Locate the cell with the specified text and output its (X, Y) center coordinate. 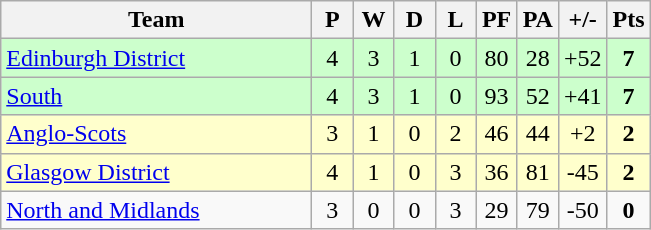
79 (538, 210)
81 (538, 172)
+41 (582, 96)
44 (538, 134)
80 (496, 58)
+2 (582, 134)
Anglo-Scots (156, 134)
52 (538, 96)
28 (538, 58)
L (456, 20)
+/- (582, 20)
South (156, 96)
Glasgow District (156, 172)
Pts (628, 20)
D (414, 20)
North and Midlands (156, 210)
PF (496, 20)
W (374, 20)
Team (156, 20)
P (332, 20)
-45 (582, 172)
36 (496, 172)
-50 (582, 210)
PA (538, 20)
+52 (582, 58)
93 (496, 96)
46 (496, 134)
29 (496, 210)
Edinburgh District (156, 58)
